Search for the cell housing the specified text and yield its (X, Y) center coordinate. 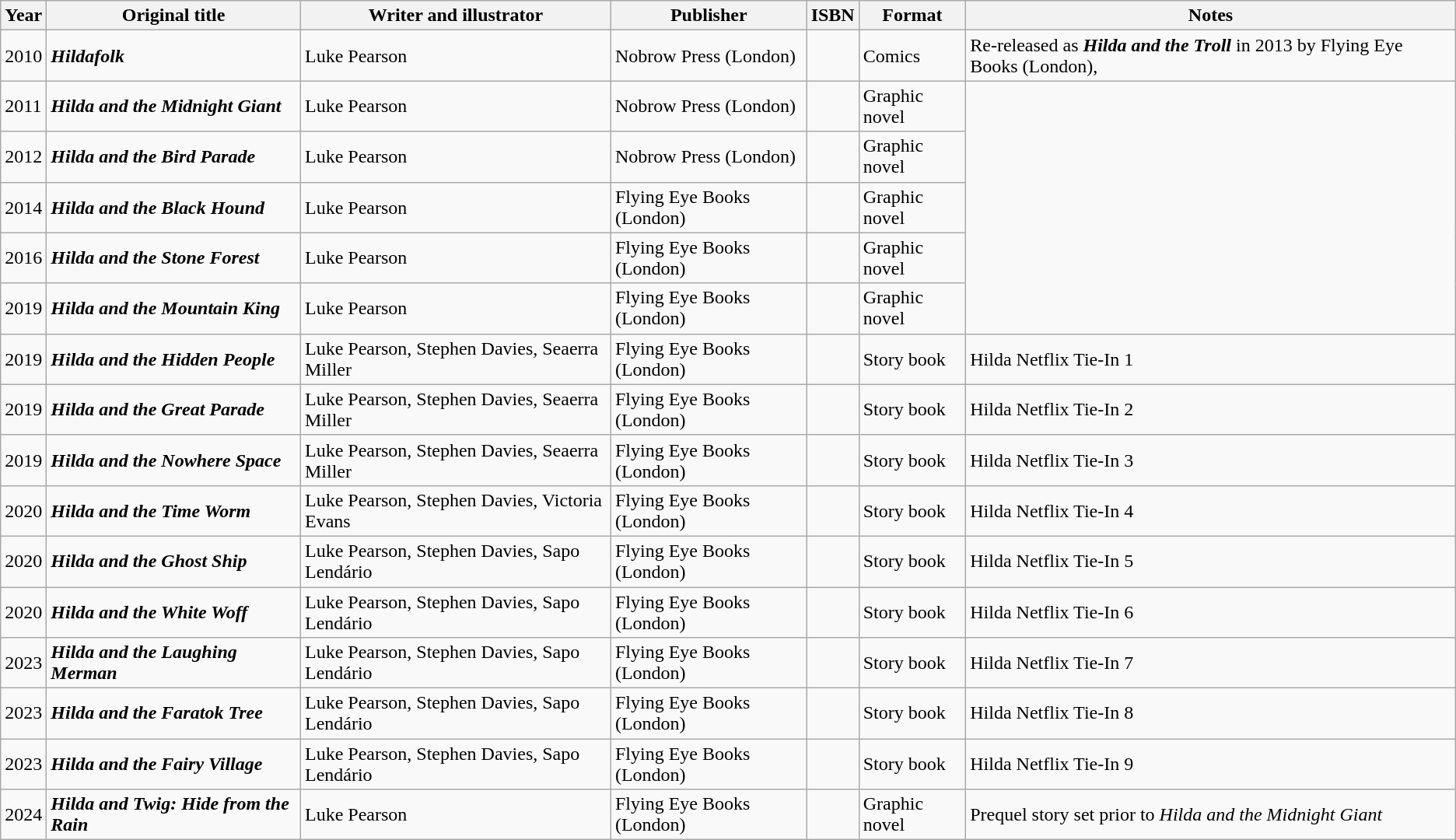
Original title (174, 16)
Hilda and the Midnight Giant (174, 106)
Hilda and the Stone Forest (174, 258)
Hilda Netflix Tie-In 3 (1211, 460)
Hilda and the Time Worm (174, 510)
Notes (1211, 16)
Hilda Netflix Tie-In 6 (1211, 611)
Hildafolk (174, 56)
Hilda Netflix Tie-In 9 (1211, 764)
2010 (23, 56)
Year (23, 16)
Luke Pearson, Stephen Davies, Victoria Evans (456, 510)
Hilda and the Ghost Ship (174, 562)
Hilda and the White Woff (174, 611)
Hilda and the Mountain King (174, 308)
Format (912, 16)
2012 (23, 157)
ISBN (832, 16)
Publisher (709, 16)
Comics (912, 56)
Hilda and the Fairy Village (174, 764)
Hilda Netflix Tie-In 8 (1211, 714)
Hilda Netflix Tie-In 1 (1211, 359)
Hilda and the Nowhere Space (174, 460)
Hilda and the Black Hound (174, 207)
Hilda Netflix Tie-In 5 (1211, 562)
Prequel story set prior to Hilda and the Midnight Giant (1211, 815)
Hilda and Twig: Hide from the Rain (174, 815)
2014 (23, 207)
Writer and illustrator (456, 16)
Hilda and the Laughing Merman (174, 663)
Re-released as Hilda and the Troll in 2013 by Flying Eye Books (London), (1211, 56)
Hilda Netflix Tie-In 4 (1211, 510)
2016 (23, 258)
Hilda and the Bird Parade (174, 157)
Hilda and the Hidden People (174, 359)
2024 (23, 815)
Hilda Netflix Tie-In 7 (1211, 663)
Hilda and the Great Parade (174, 409)
Hilda Netflix Tie-In 2 (1211, 409)
Hilda and the Faratok Tree (174, 714)
2011 (23, 106)
